From the cell containing the given text, extract its center point as [x, y] coordinate. 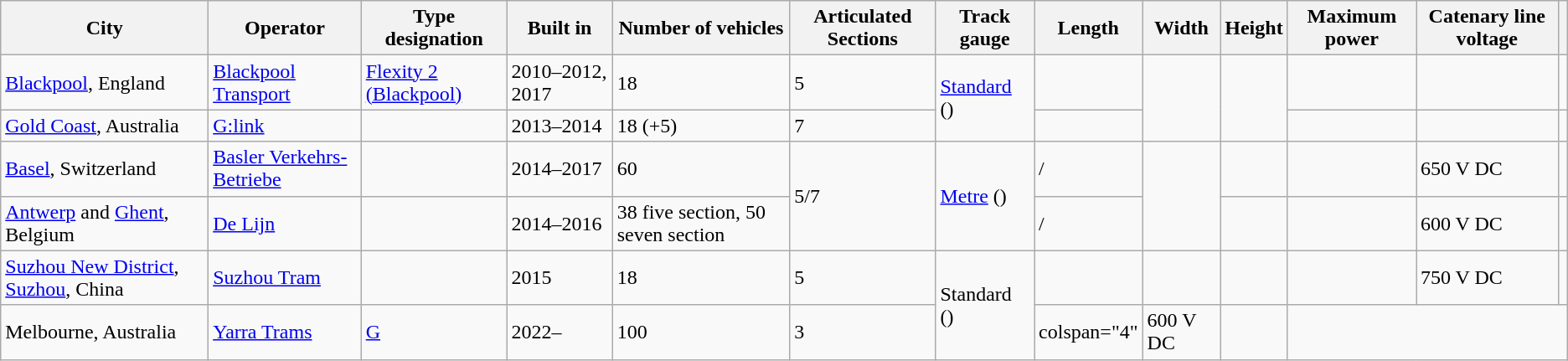
2015 [560, 278]
Height [1254, 28]
Blackpool Transport [285, 82]
5/7 [863, 196]
De Lijn [285, 223]
Type designation [434, 28]
colspan="4" [1089, 332]
18 (+5) [701, 126]
Suzhou New District, Suzhou, China [105, 278]
Flexity 2 (Blackpool) [434, 82]
Basler Verkehrs-Betriebe [285, 169]
Yarra Trams [285, 332]
60 [701, 169]
Operator [285, 28]
Antwerp and Ghent, Belgium [105, 223]
2013–2014 [560, 126]
3 [863, 332]
2010–2012, 2017 [560, 82]
Articulated Sections [863, 28]
Length [1089, 28]
100 [701, 332]
2022– [560, 332]
Width [1181, 28]
750 V DC [1488, 278]
Metre () [985, 196]
Maximum power [1352, 28]
City [105, 28]
Catenary line voltage [1488, 28]
Built in [560, 28]
2014–2017 [560, 169]
Gold Coast, Australia [105, 126]
38 five section, 50 seven section [701, 223]
Number of vehicles [701, 28]
Melbourne, Australia [105, 332]
Suzhou Tram [285, 278]
Basel, Switzerland [105, 169]
Blackpool, England [105, 82]
7 [863, 126]
G [434, 332]
2014–2016 [560, 223]
G:link [285, 126]
650 V DC [1488, 169]
Track gauge [985, 28]
